Find where the given text appears and provide that cell's center as (x, y) coordinate. 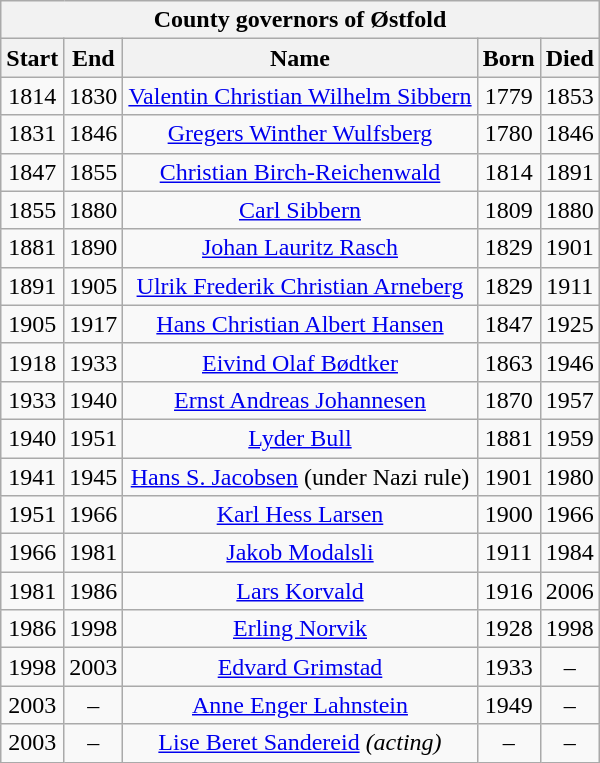
1779 (508, 96)
Karl Hess Larsen (300, 515)
Eivind Olaf Bødtker (300, 362)
1780 (508, 134)
1941 (32, 477)
1980 (570, 477)
1809 (508, 210)
Erling Norvik (300, 629)
Gregers Winther Wulfsberg (300, 134)
1830 (94, 96)
1916 (508, 591)
Died (570, 58)
1863 (508, 362)
1984 (570, 553)
Lyder Bull (300, 438)
Name (300, 58)
1925 (570, 324)
1957 (570, 400)
1945 (94, 477)
Ernst Andreas Johannesen (300, 400)
Johan Lauritz Rasch (300, 248)
Christian Birch-Reichenwald (300, 172)
1890 (94, 248)
1900 (508, 515)
Start (32, 58)
1928 (508, 629)
Lars Korvald (300, 591)
End (94, 58)
1918 (32, 362)
County governors of Østfold (300, 20)
Ulrik Frederik Christian Arneberg (300, 286)
Born (508, 58)
Lise Beret Sandereid (acting) (300, 743)
1949 (508, 705)
Jakob Modalsli (300, 553)
Valentin Christian Wilhelm Sibbern (300, 96)
Anne Enger Lahnstein (300, 705)
Edvard Grimstad (300, 667)
1946 (570, 362)
1831 (32, 134)
1917 (94, 324)
Carl Sibbern (300, 210)
1959 (570, 438)
Hans Christian Albert Hansen (300, 324)
1853 (570, 96)
2006 (570, 591)
Hans S. Jacobsen (under Nazi rule) (300, 477)
1870 (508, 400)
